Return the [X, Y] coordinate for the center point of the cell that contains the specified text.  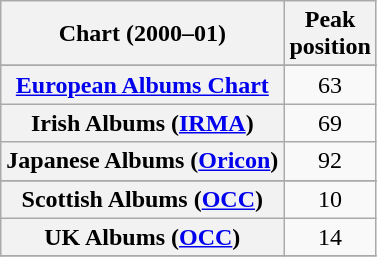
UK Albums (OCC) [142, 237]
Japanese Albums (Oricon) [142, 161]
Irish Albums (IRMA) [142, 123]
Peakposition [330, 34]
European Albums Chart [142, 85]
63 [330, 85]
Chart (2000–01) [142, 34]
10 [330, 199]
14 [330, 237]
Scottish Albums (OCC) [142, 199]
69 [330, 123]
92 [330, 161]
